Find where the given text appears and provide that cell's center as (X, Y) coordinate. 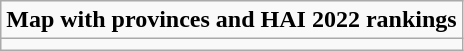
Map with provinces and HAI 2022 rankings (232, 20)
